Provide the [x, y] coordinate of the cell's center where the given text is located.  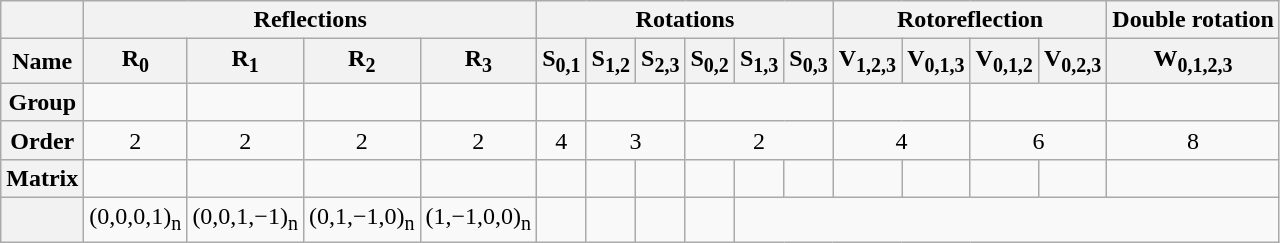
R1 [246, 61]
V0,2,3 [1072, 61]
Order [42, 140]
Reflections [310, 20]
S0,2 [710, 61]
Rotations [686, 20]
Double rotation [1194, 20]
R0 [136, 61]
3 [636, 140]
(0,0,0,1)n [136, 219]
Matrix [42, 178]
V0,1,2 [1004, 61]
S0,3 [808, 61]
R3 [478, 61]
Name [42, 61]
(0,0,1,−1)n [246, 219]
8 [1194, 140]
S2,3 [660, 61]
(0,1,−1,0)n [362, 219]
S0,1 [562, 61]
(1,−1,0,0)n [478, 219]
V0,1,3 [936, 61]
S1,3 [758, 61]
S1,2 [610, 61]
Group [42, 102]
R2 [362, 61]
Rotoreflection [970, 20]
6 [1038, 140]
W0,1,2,3 [1194, 61]
V1,2,3 [867, 61]
